Capture the cell that displays the provided text and extract its [x, y] central coordinate. 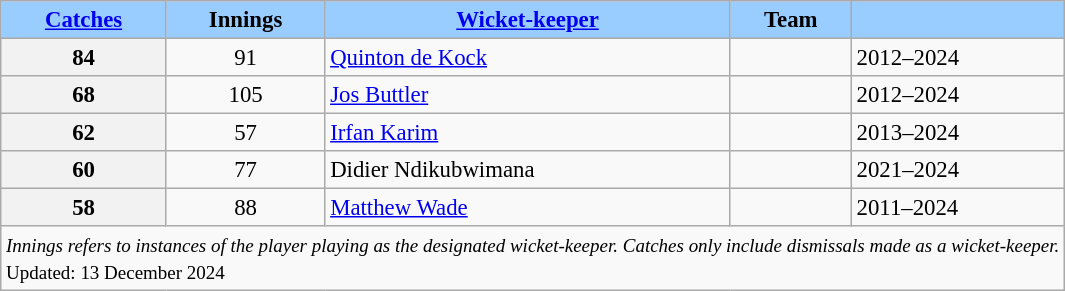
Catches [84, 20]
2013–2024 [958, 133]
58 [84, 208]
68 [84, 95]
60 [84, 170]
2021–2024 [958, 170]
Irfan Karim [528, 133]
88 [246, 208]
Innings [246, 20]
91 [246, 58]
2011–2024 [958, 208]
Team [790, 20]
84 [84, 58]
Didier Ndikubwimana [528, 170]
105 [246, 95]
62 [84, 133]
57 [246, 133]
Matthew Wade [528, 208]
Wicket-keeper [528, 20]
Quinton de Kock [528, 58]
Jos Buttler [528, 95]
77 [246, 170]
